Capture the cell that displays the provided text and extract its [x, y] central coordinate. 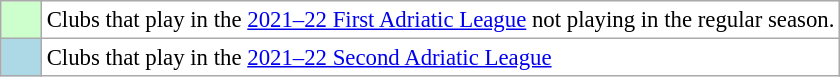
Clubs that play in the 2021–22 First Adriatic League not playing in the regular season. [440, 20]
Clubs that play in the 2021–22 Second Adriatic League [440, 58]
